Return the [x, y] coordinate for the center point of the cell that contains the specified text.  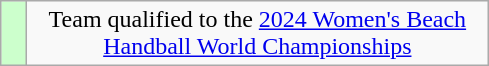
Team qualified to the 2024 Women's Beach Handball World Championships [258, 34]
